Scan for the cell matching the given text and deliver its (x, y) coordinate at center. 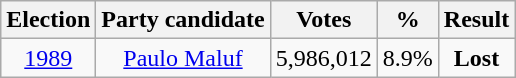
Party candidate (183, 20)
8.9% (408, 58)
Election (48, 20)
Paulo Maluf (183, 58)
Votes (324, 20)
5,986,012 (324, 58)
% (408, 20)
1989 (48, 58)
Result (476, 20)
Lost (476, 58)
